Output the [X, Y] coordinate of the center of the cell containing the given text.  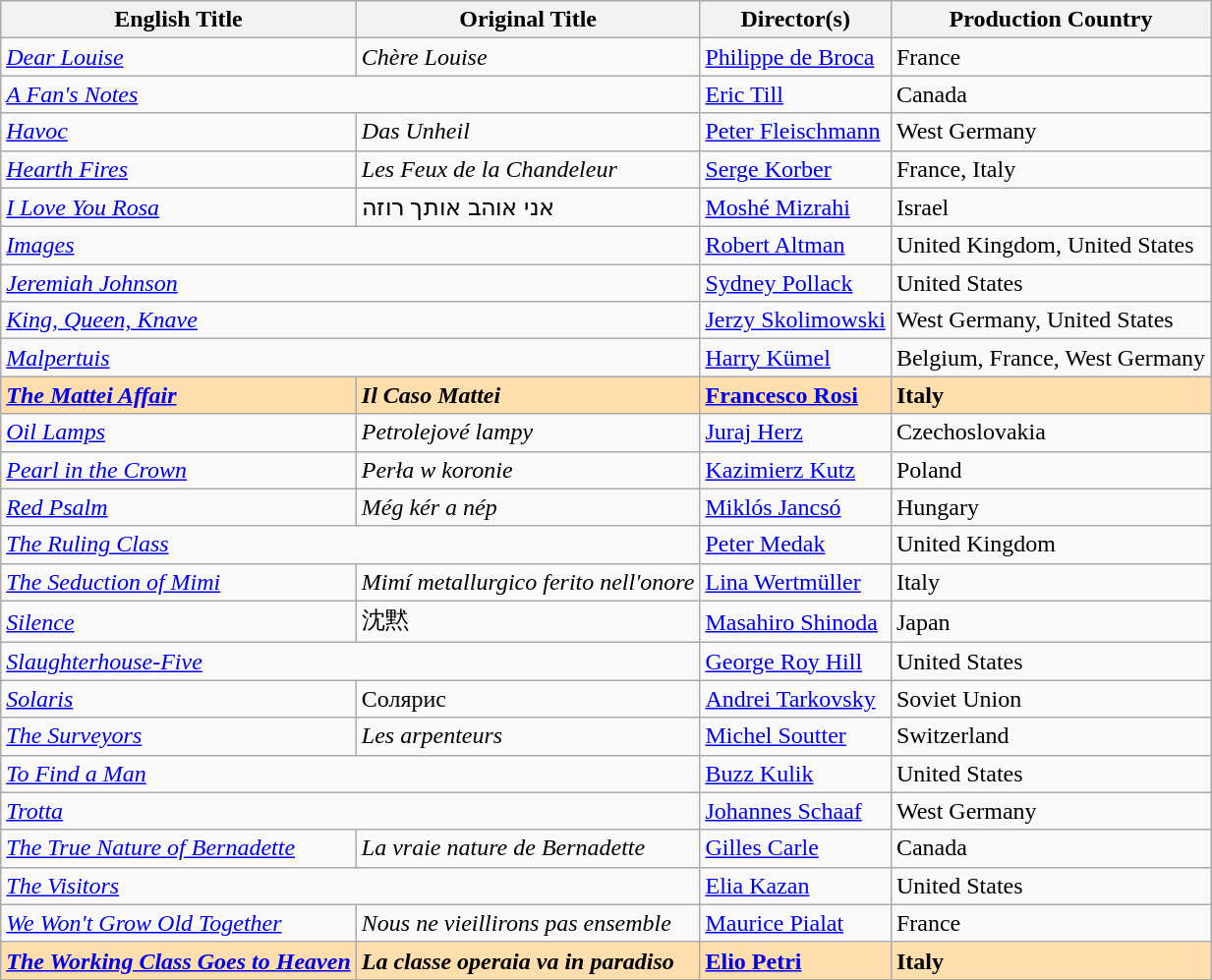
Slaughterhouse-Five [350, 662]
United Kingdom [1050, 545]
We Won't Grow Old Together [179, 923]
Jerzy Skolimowski [795, 320]
Trotta [350, 811]
Red Psalm [179, 507]
אני אוהב אותך רוזה [528, 207]
Peter Medak [795, 545]
The Mattei Affair [179, 395]
Juraj Herz [795, 432]
Robert Altman [795, 246]
Andrei Tarkovsky [795, 699]
Czechoslovakia [1050, 432]
King, Queen, Knave [350, 320]
Masahiro Shinoda [795, 621]
Petrolejové lampy [528, 432]
Még kér a nép [528, 507]
Michel Soutter [795, 736]
I Love You Rosa [179, 207]
Havoc [179, 132]
The Visitors [350, 886]
Buzz Kulik [795, 774]
La vraie nature de Bernadette [528, 848]
Kazimierz Kutz [795, 470]
Солярис [528, 699]
Silence [179, 621]
Elia Kazan [795, 886]
Oil Lamps [179, 432]
Maurice Pialat [795, 923]
The Ruling Class [350, 545]
Miklós Jancsó [795, 507]
The Seduction of Mimi [179, 582]
Gilles Carle [795, 848]
Hearth Fires [179, 169]
Harry Kümel [795, 358]
Les arpenteurs [528, 736]
Elio Petri [795, 960]
Jeremiah Johnson [350, 283]
Israel [1050, 207]
A Fan's Notes [350, 94]
Hungary [1050, 507]
Das Unheil [528, 132]
Sydney Pollack [795, 283]
Production Country [1050, 20]
沈黙 [528, 621]
The Working Class Goes to Heaven [179, 960]
Dear Louise [179, 57]
Peter Fleischmann [795, 132]
The Surveyors [179, 736]
Chère Louise [528, 57]
Serge Korber [795, 169]
Francesco Rosi [795, 395]
George Roy Hill [795, 662]
English Title [179, 20]
Poland [1050, 470]
Images [350, 246]
Lina Wertmüller [795, 582]
Johannes Schaaf [795, 811]
Original Title [528, 20]
Eric Till [795, 94]
Perła w koronie [528, 470]
Pearl in the Crown [179, 470]
Malpertuis [350, 358]
West Germany, United States [1050, 320]
Philippe de Broca [795, 57]
La classe operaia va in paradiso [528, 960]
France, Italy [1050, 169]
Les Feux de la Chandeleur [528, 169]
Il Caso Mattei [528, 395]
The True Nature of Bernadette [179, 848]
Solaris [179, 699]
Soviet Union [1050, 699]
Nous ne vieillirons pas ensemble [528, 923]
Mimí metallurgico ferito nell'onore [528, 582]
Director(s) [795, 20]
Switzerland [1050, 736]
Moshé Mizrahi [795, 207]
To Find a Man [350, 774]
Japan [1050, 621]
Belgium, France, West Germany [1050, 358]
United Kingdom, United States [1050, 246]
